Determine the [X, Y] coordinate at the center of the cell enclosing the given text.  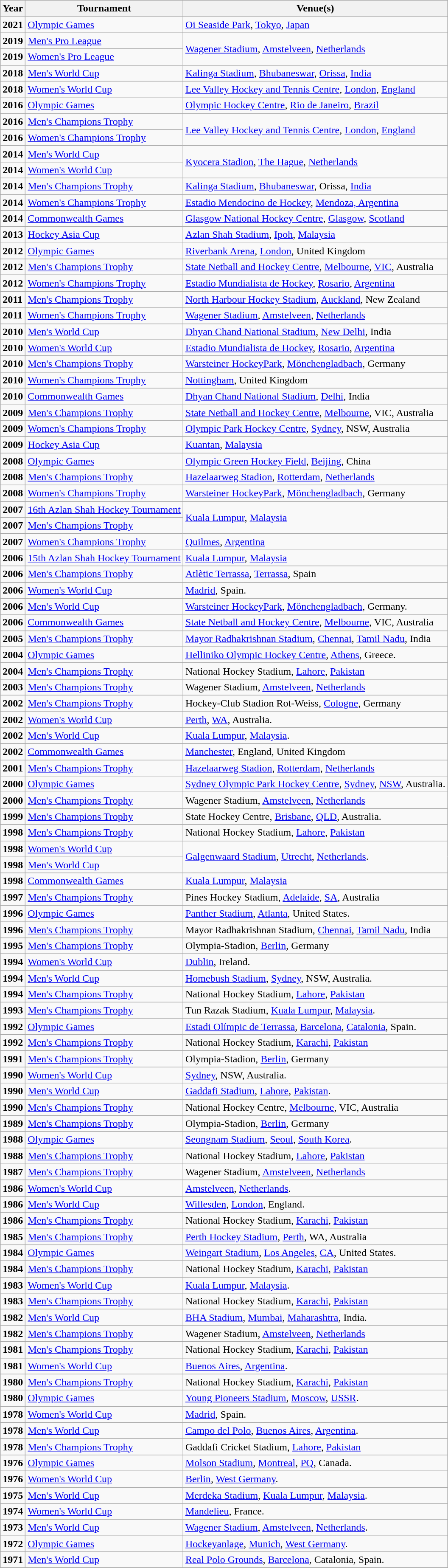
Wagener Stadium, Amstelveen, Netherlands. [315, 1528]
1987 [13, 1172]
Amstelveen, Netherlands. [315, 1188]
Venue(s) [315, 8]
Sydney, NSW, Australia. [315, 1075]
Gaddafi Stadium, Lahore, Pakistan. [315, 1091]
Hockeyanlage, Munich, West Germany. [315, 1544]
1971 [13, 1560]
2013 [13, 235]
Kyocera Stadion, The Hague, Netherlands [315, 162]
National Hockey Centre, Melbourne, VIC, Australia [315, 1107]
Oi Seaside Park, Tokyo, Japan [315, 25]
North Harbour Hockey Stadium, Auckland, New Zealand [315, 299]
2001 [13, 768]
Merdeka Stadium, Kuala Lumpur, Malaysia. [315, 1495]
Dhyan Chand National Stadium, Delhi, India [315, 396]
Olympic Hockey Centre, Rio de Janeiro, Brazil [315, 105]
Manchester, England, United Kingdom [315, 752]
Berlin, West Germany. [315, 1479]
Estadi Olímpic de Terrassa, Barcelona, Catalonia, Spain. [315, 1027]
1999 [13, 816]
1997 [13, 897]
Galgenwaard Stadium, Utrecht, Netherlands. [315, 857]
2005 [13, 639]
Warsteiner HockeyPark, Mönchengladbach, Germany. [315, 606]
Molson Stadium, Montreal, PQ, Canada. [315, 1463]
Year [13, 8]
BHA Stadium, Mumbai, Maharashtra, India. [315, 1317]
Panther Stadium, Atlanta, United States. [315, 913]
Mandelieu, France. [315, 1512]
Weingart Stadium, Los Angeles, CA, United States. [315, 1253]
1972 [13, 1544]
Young Pioneers Stadium, Moscow, USSR. [315, 1398]
Estadio Mendocino de Hockey, Mendoza, Argentina [315, 203]
1995 [13, 946]
16th Azlan Shah Hockey Tournament [104, 510]
Campo del Polo, Buenos Aires, Argentina. [315, 1430]
Quilmes, Argentina [315, 542]
Hockey-Club Stadion Rot-Weiss, Cologne, Germany [315, 703]
Men's Pro League [104, 41]
Kuantan, Malaysia [315, 445]
Dublin, Ireland. [315, 962]
Tournament [104, 8]
Gaddafi Cricket Stadium, Lahore, Pakistan [315, 1447]
Olympic Park Hockey Centre, Sydney, NSW, Australia [315, 428]
Sydney Olympic Park Hockey Centre, Sydney, NSW, Australia. [315, 784]
Pines Hockey Stadium, Adelaide, SA, Australia [315, 897]
Perth, WA, Australia. [315, 720]
2021 [13, 25]
Riverbank Arena, London, United Kingdom [315, 251]
1989 [13, 1123]
1975 [13, 1495]
1973 [13, 1528]
Homebush Stadium, Sydney, NSW, Australia. [315, 978]
1991 [13, 1059]
Perth Hockey Stadium, Perth, WA, Australia [315, 1237]
Azlan Shah Stadium, Ipoh, Malaysia [315, 235]
1974 [13, 1512]
Glasgow National Hockey Centre, Glasgow, Scotland [315, 219]
Buenos Aires, Argentina. [315, 1366]
1985 [13, 1237]
Willesden, London, England. [315, 1204]
State Hockey Centre, Brisbane, QLD, Australia. [315, 816]
Olympic Green Hockey Field, Beijing, China [315, 461]
15th Azlan Shah Hockey Tournament [104, 558]
Helliniko Olympic Hockey Centre, Athens, Greece. [315, 655]
1993 [13, 1011]
Women's Pro League [104, 57]
Nottingham, United Kingdom [315, 380]
Dhyan Chand National Stadium, New Delhi, India [315, 332]
Seongnam Stadium, Seoul, South Korea. [315, 1140]
Real Polo Grounds, Barcelona, Catalonia, Spain. [315, 1560]
2003 [13, 687]
Tun Razak Stadium, Kuala Lumpur, Malaysia. [315, 1011]
Atlètic Terrassa, Terrassa, Spain [315, 574]
